Extract the (X, Y) coordinate from the center of the cell holding the provided text.  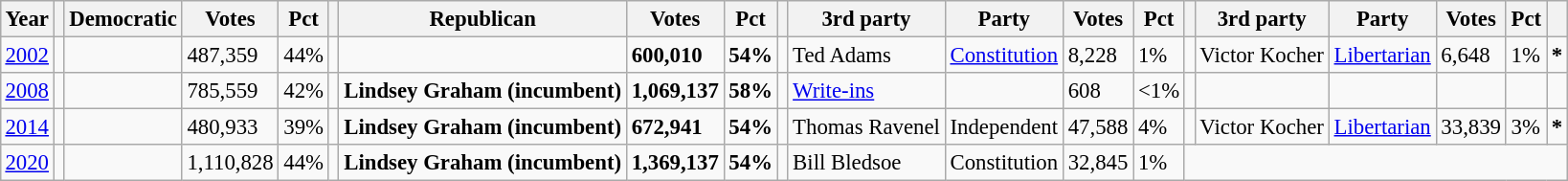
8,228 (1097, 55)
Republican (482, 19)
Write-ins (866, 91)
<1% (1159, 91)
33,839 (1470, 127)
Democratic (123, 19)
1,069,137 (675, 91)
4% (1159, 127)
47,588 (1097, 127)
Bill Bledsoe (866, 163)
Year (27, 19)
2008 (27, 91)
600,010 (675, 55)
3% (1526, 127)
Independent (1003, 127)
480,933 (230, 127)
39% (303, 127)
32,845 (1097, 163)
6,648 (1470, 55)
2014 (27, 127)
785,559 (230, 91)
58% (750, 91)
1,369,137 (675, 163)
608 (1097, 91)
2002 (27, 55)
1,110,828 (230, 163)
Thomas Ravenel (866, 127)
672,941 (675, 127)
Ted Adams (866, 55)
2020 (27, 163)
487,359 (230, 55)
42% (303, 91)
